Extract the [X, Y] coordinate from the center of the cell holding the provided text.  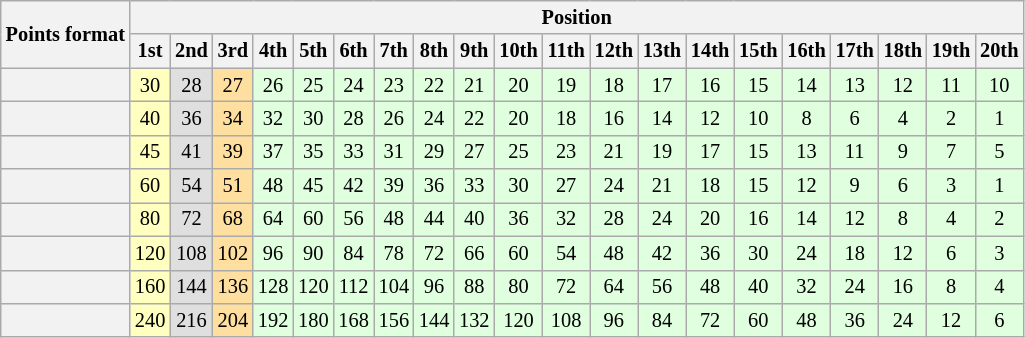
6th [353, 51]
7 [951, 152]
128 [273, 287]
156 [394, 320]
66 [474, 253]
14th [710, 51]
88 [474, 287]
5th [313, 51]
180 [313, 320]
112 [353, 287]
44 [434, 219]
10th [518, 51]
104 [394, 287]
15th [758, 51]
16th [806, 51]
20th [999, 51]
41 [192, 152]
9th [474, 51]
136 [233, 287]
78 [394, 253]
11th [566, 51]
34 [233, 118]
90 [313, 253]
31 [394, 152]
Points format [66, 34]
160 [150, 287]
216 [192, 320]
2nd [192, 51]
18th [903, 51]
192 [273, 320]
29 [434, 152]
4th [273, 51]
1st [150, 51]
8th [434, 51]
240 [150, 320]
35 [313, 152]
102 [233, 253]
7th [394, 51]
37 [273, 152]
19th [951, 51]
68 [233, 219]
5 [999, 152]
13th [662, 51]
Position [576, 17]
17th [855, 51]
132 [474, 320]
12th [614, 51]
3rd [233, 51]
51 [233, 186]
168 [353, 320]
204 [233, 320]
